Capture the cell that displays the provided text and extract its (x, y) central coordinate. 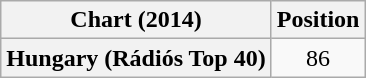
Position (318, 20)
Hungary (Rádiós Top 40) (136, 58)
Chart (2014) (136, 20)
86 (318, 58)
